Search for the cell housing the specified text and yield its [x, y] center coordinate. 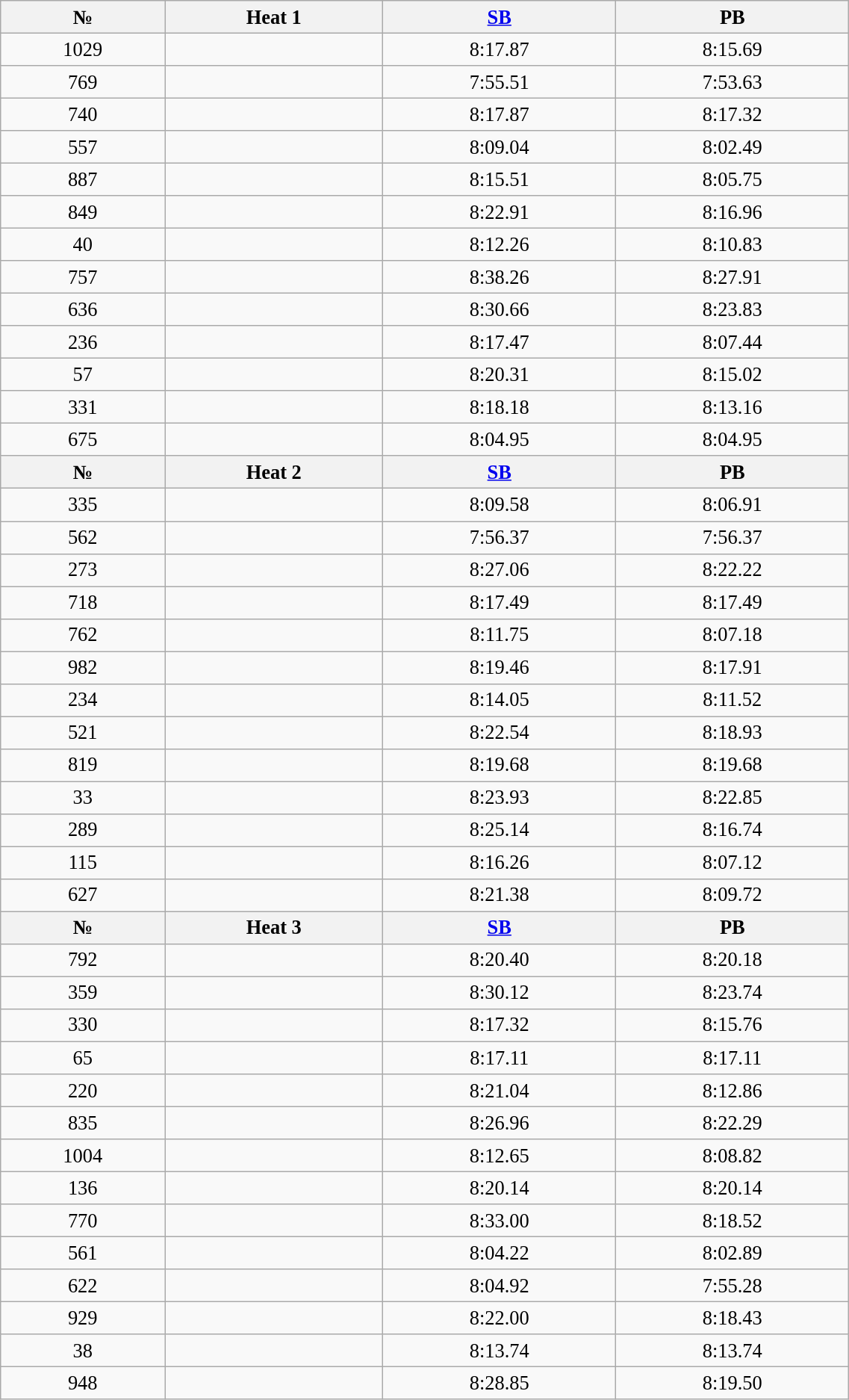
7:55.28 [733, 1286]
8:16.96 [733, 212]
8:09.58 [500, 505]
8:15.69 [733, 49]
335 [83, 505]
1004 [83, 1155]
8:16.74 [733, 830]
627 [83, 895]
8:26.96 [500, 1123]
8:07.12 [733, 863]
8:10.83 [733, 244]
8:18.93 [733, 732]
8:22.00 [500, 1318]
8:23.74 [733, 993]
8:02.89 [733, 1253]
33 [83, 797]
8:22.29 [733, 1123]
8:04.92 [500, 1286]
115 [83, 863]
8:18.43 [733, 1318]
8:09.72 [733, 895]
8:28.85 [500, 1383]
8:06.91 [733, 505]
7:55.51 [500, 81]
762 [83, 635]
8:30.66 [500, 309]
8:02.49 [733, 147]
675 [83, 439]
770 [83, 1221]
8:13.16 [733, 407]
331 [83, 407]
887 [83, 179]
289 [83, 830]
8:16.26 [500, 863]
8:12.86 [733, 1090]
Heat 2 [274, 472]
8:04.22 [500, 1253]
40 [83, 244]
8:25.14 [500, 830]
792 [83, 960]
8:15.76 [733, 1025]
8:19.46 [500, 667]
7:53.63 [733, 81]
769 [83, 81]
330 [83, 1025]
8:18.18 [500, 407]
757 [83, 277]
Heat 1 [274, 16]
8:33.00 [500, 1221]
8:21.38 [500, 895]
8:20.31 [500, 374]
8:08.82 [733, 1155]
8:20.40 [500, 960]
8:18.52 [733, 1221]
8:21.04 [500, 1090]
562 [83, 537]
8:09.04 [500, 147]
8:30.12 [500, 993]
236 [83, 342]
8:22.91 [500, 212]
1029 [83, 49]
929 [83, 1318]
8:27.06 [500, 570]
220 [83, 1090]
8:20.18 [733, 960]
8:17.91 [733, 667]
8:05.75 [733, 179]
234 [83, 700]
8:19.50 [733, 1383]
8:12.65 [500, 1155]
835 [83, 1123]
8:22.54 [500, 732]
849 [83, 212]
561 [83, 1253]
622 [83, 1286]
57 [83, 374]
8:11.52 [733, 700]
65 [83, 1058]
982 [83, 667]
8:23.83 [733, 309]
819 [83, 765]
8:15.51 [500, 179]
8:22.22 [733, 570]
38 [83, 1351]
8:22.85 [733, 797]
8:17.47 [500, 342]
Heat 3 [274, 928]
8:07.18 [733, 635]
359 [83, 993]
136 [83, 1188]
521 [83, 732]
8:14.05 [500, 700]
273 [83, 570]
636 [83, 309]
718 [83, 602]
8:23.93 [500, 797]
8:27.91 [733, 277]
740 [83, 114]
8:07.44 [733, 342]
8:38.26 [500, 277]
948 [83, 1383]
557 [83, 147]
8:15.02 [733, 374]
8:12.26 [500, 244]
8:11.75 [500, 635]
